Extract the [x, y] coordinate from the center of the cell holding the provided text.  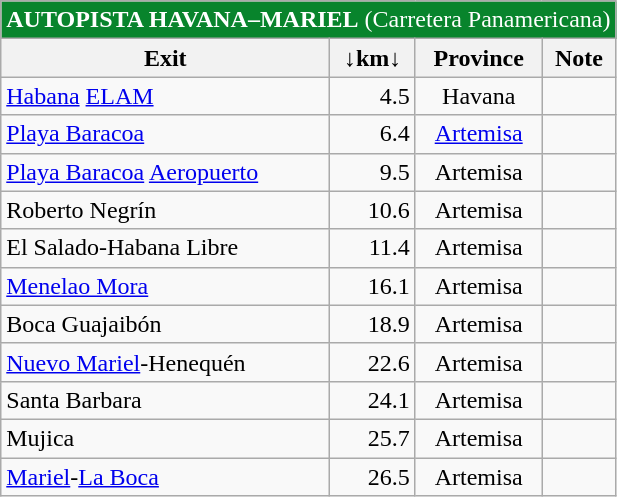
Menelao Mora [166, 286]
11.4 [373, 248]
Havana [478, 96]
Mariel-La Boca [166, 477]
Santa Barbara [166, 400]
25.7 [373, 438]
4.5 [373, 96]
↓km↓ [373, 58]
9.5 [373, 172]
Playa Baracoa [166, 134]
Habana ELAM [166, 96]
26.5 [373, 477]
6.4 [373, 134]
Boca Guajaibón [166, 324]
Roberto Negrín [166, 210]
El Salado-Habana Libre [166, 248]
16.1 [373, 286]
Mujica [166, 438]
10.6 [373, 210]
22.6 [373, 362]
24.1 [373, 400]
18.9 [373, 324]
Nuevo Mariel-Henequén [166, 362]
Province [478, 58]
Exit [166, 58]
Note [579, 58]
AUTOPISTA HAVANA–MARIEL (Carretera Panamericana) [308, 20]
Playa Baracoa Aeropuerto [166, 172]
